Return (x, y) of the center of cell containing provided text 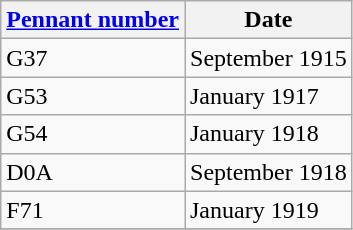
September 1918 (268, 172)
Pennant number (93, 20)
G37 (93, 58)
G54 (93, 134)
F71 (93, 210)
D0A (93, 172)
Date (268, 20)
January 1918 (268, 134)
G53 (93, 96)
January 1919 (268, 210)
September 1915 (268, 58)
January 1917 (268, 96)
